Return the [X, Y] coordinate for the center point of the cell that contains the specified text.  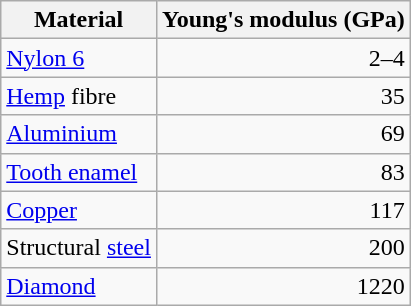
Aluminium [79, 134]
Hemp fibre [79, 96]
83 [283, 172]
Young's modulus (GPa) [283, 20]
Tooth enamel [79, 172]
Diamond [79, 286]
2–4 [283, 58]
69 [283, 134]
Copper [79, 210]
Structural steel [79, 248]
Material [79, 20]
117 [283, 210]
1220 [283, 286]
35 [283, 96]
200 [283, 248]
Nylon 6 [79, 58]
